Pinpoint the cell where the given text exists, returning its [X, Y] midpoint coordinate. 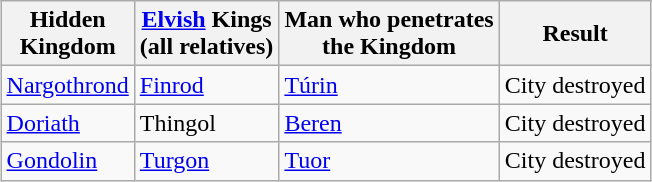
Turgon [206, 161]
Man who penetratesthe Kingdom [389, 34]
Beren [389, 123]
Thingol [206, 123]
Gondolin [68, 161]
Elvish Kings(all relatives) [206, 34]
HiddenKingdom [68, 34]
Result [575, 34]
Finrod [206, 85]
Tuor [389, 161]
Doriath [68, 123]
Nargothrond [68, 85]
Túrin [389, 85]
